Search for the cell housing the specified text and yield its (x, y) center coordinate. 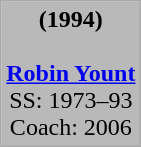
(1994)Robin YountSS: 1973–93Coach: 2006 (71, 74)
